Find where the given text appears and provide that cell's center as [x, y] coordinate. 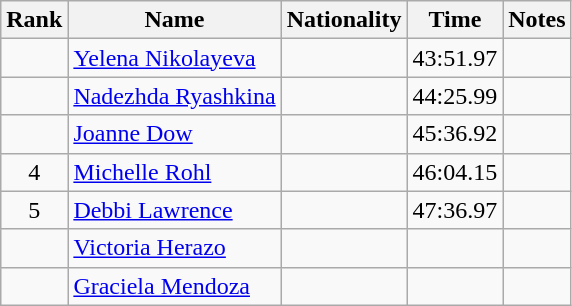
46:04.15 [455, 172]
Name [174, 20]
Notes [537, 20]
Victoria Herazo [174, 248]
43:51.97 [455, 58]
44:25.99 [455, 96]
Graciela Mendoza [174, 286]
47:36.97 [455, 210]
Michelle Rohl [174, 172]
4 [34, 172]
Joanne Dow [174, 134]
45:36.92 [455, 134]
Rank [34, 20]
Nadezhda Ryashkina [174, 96]
Yelena Nikolayeva [174, 58]
Nationality [344, 20]
Time [455, 20]
5 [34, 210]
Debbi Lawrence [174, 210]
